From the cell containing the given text, extract its center point as [x, y] coordinate. 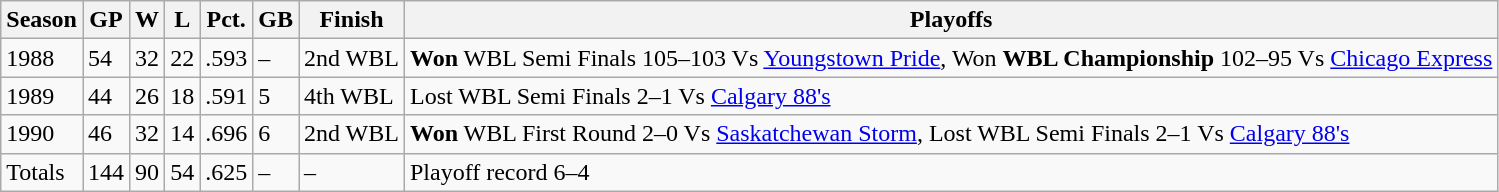
1988 [42, 58]
Playoff record 6–4 [950, 172]
.593 [226, 58]
Season [42, 20]
Pct. [226, 20]
GB [276, 20]
1989 [42, 96]
.696 [226, 134]
Playoffs [950, 20]
Lost WBL Semi Finals 2–1 Vs Calgary 88's [950, 96]
.591 [226, 96]
6 [276, 134]
26 [148, 96]
90 [148, 172]
.625 [226, 172]
14 [182, 134]
Won WBL Semi Finals 105–103 Vs Youngstown Pride, Won WBL Championship 102–95 Vs Chicago Express [950, 58]
44 [106, 96]
GP [106, 20]
L [182, 20]
Won WBL First Round 2–0 Vs Saskatchewan Storm, Lost WBL Semi Finals 2–1 Vs Calgary 88's [950, 134]
46 [106, 134]
5 [276, 96]
Finish [351, 20]
4th WBL [351, 96]
18 [182, 96]
1990 [42, 134]
144 [106, 172]
W [148, 20]
Totals [42, 172]
22 [182, 58]
